Determine the [x, y] coordinate at the center of the cell enclosing the given text.  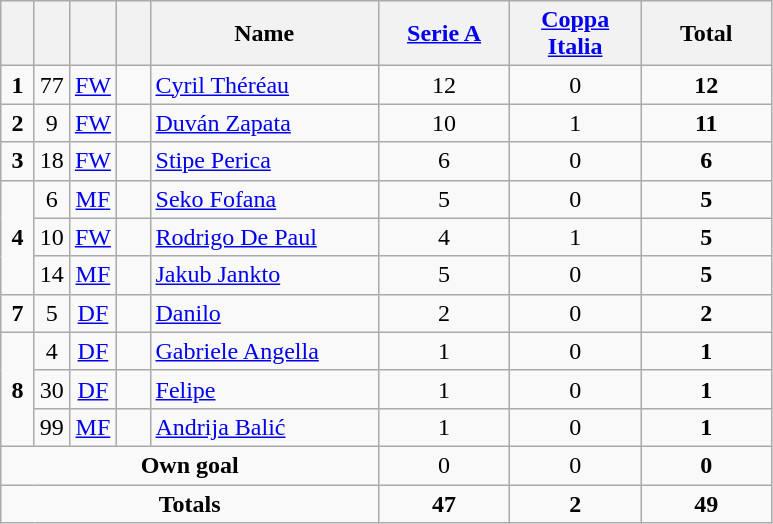
9 [52, 123]
Danilo [264, 313]
99 [52, 427]
Own goal [190, 465]
18 [52, 161]
77 [52, 85]
49 [706, 503]
30 [52, 389]
Jakub Jankto [264, 275]
Coppa Italia [576, 34]
8 [18, 389]
Stipe Perica [264, 161]
14 [52, 275]
3 [18, 161]
7 [18, 313]
Name [264, 34]
Rodrigo De Paul [264, 237]
Total [706, 34]
Duván Zapata [264, 123]
11 [706, 123]
Gabriele Angella [264, 351]
Serie A [444, 34]
Cyril Théréau [264, 85]
Andrija Balić [264, 427]
Felipe [264, 389]
47 [444, 503]
Totals [190, 503]
Seko Fofana [264, 199]
